Find where the given text appears and provide that cell's center as (x, y) coordinate. 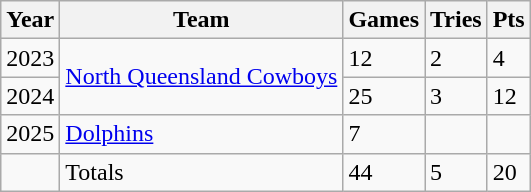
5 (456, 172)
2025 (30, 134)
2024 (30, 96)
20 (508, 172)
Pts (508, 20)
North Queensland Cowboys (202, 77)
7 (384, 134)
44 (384, 172)
Year (30, 20)
4 (508, 58)
2 (456, 58)
3 (456, 96)
Games (384, 20)
Tries (456, 20)
Totals (202, 172)
2023 (30, 58)
Team (202, 20)
Dolphins (202, 134)
25 (384, 96)
